Find where the given text appears and provide that cell's center as [X, Y] coordinate. 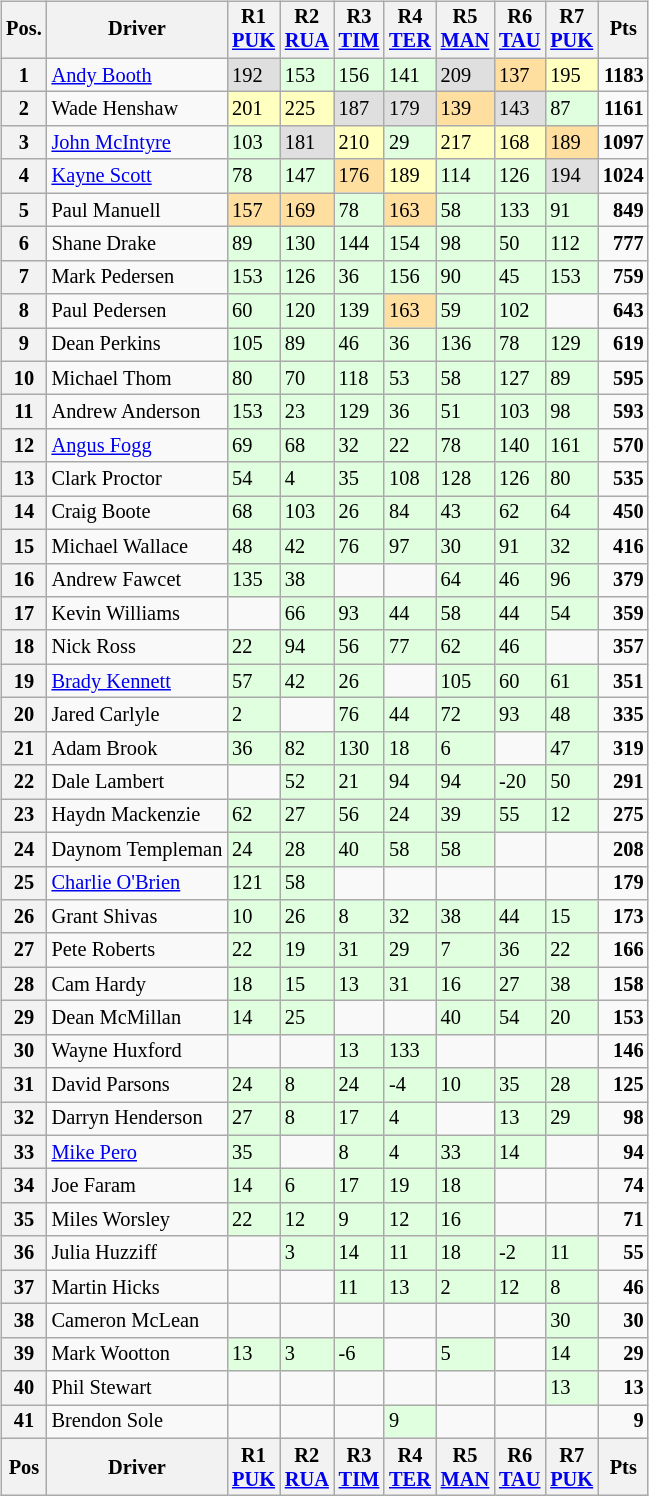
77 [410, 647]
70 [307, 378]
158 [623, 984]
Cameron McLean [138, 1321]
209 [465, 75]
135 [254, 580]
Dean Perkins [138, 345]
535 [623, 479]
52 [307, 782]
147 [307, 176]
51 [465, 412]
74 [623, 1186]
102 [520, 311]
275 [623, 816]
759 [623, 277]
Wade Henshaw [138, 109]
Pos. [24, 30]
Andrew Fawcet [138, 580]
176 [359, 176]
Kevin Williams [138, 614]
97 [410, 546]
Brady Kennett [138, 681]
Michael Thom [138, 378]
Charlie O'Brien [138, 883]
71 [623, 1220]
217 [465, 143]
53 [410, 378]
1183 [623, 75]
Haydn Mackenzie [138, 816]
570 [623, 446]
1 [24, 75]
125 [623, 1085]
128 [465, 479]
619 [623, 345]
136 [465, 345]
69 [254, 446]
357 [623, 647]
169 [307, 210]
Darryn Henderson [138, 1119]
777 [623, 244]
Mark Wootton [138, 1354]
Brendon Sole [138, 1422]
Dean McMillan [138, 1018]
Paul Manuell [138, 210]
173 [623, 917]
96 [572, 580]
37 [24, 1287]
Michael Wallace [138, 546]
192 [254, 75]
1161 [623, 109]
450 [623, 513]
-4 [410, 1085]
166 [623, 950]
84 [410, 513]
90 [465, 277]
Paul Pedersen [138, 311]
Pete Roberts [138, 950]
Cam Hardy [138, 984]
Grant Shivas [138, 917]
Clark Proctor [138, 479]
351 [623, 681]
208 [623, 849]
201 [254, 109]
225 [307, 109]
118 [359, 378]
34 [24, 1186]
Dale Lambert [138, 782]
593 [623, 412]
-6 [359, 1354]
157 [254, 210]
David Parsons [138, 1085]
Jared Carlyle [138, 715]
194 [572, 176]
41 [24, 1422]
-2 [520, 1253]
144 [359, 244]
146 [623, 1051]
154 [410, 244]
335 [623, 715]
1097 [623, 143]
416 [623, 546]
112 [572, 244]
319 [623, 748]
72 [465, 715]
82 [307, 748]
Mike Pero [138, 1152]
849 [623, 210]
66 [307, 614]
108 [410, 479]
143 [520, 109]
47 [572, 748]
Angus Fogg [138, 446]
57 [254, 681]
Nick Ross [138, 647]
Pos [24, 1467]
195 [572, 75]
181 [307, 143]
127 [520, 378]
Joe Faram [138, 1186]
114 [465, 176]
Craig Boote [138, 513]
Daynom Templeman [138, 849]
359 [623, 614]
643 [623, 311]
210 [359, 143]
1024 [623, 176]
121 [254, 883]
Mark Pedersen [138, 277]
Phil Stewart [138, 1388]
137 [520, 75]
291 [623, 782]
379 [623, 580]
168 [520, 143]
595 [623, 378]
187 [359, 109]
45 [520, 277]
Andy Booth [138, 75]
Andrew Anderson [138, 412]
87 [572, 109]
Adam Brook [138, 748]
141 [410, 75]
Miles Worsley [138, 1220]
59 [465, 311]
Shane Drake [138, 244]
61 [572, 681]
140 [520, 446]
-20 [520, 782]
161 [572, 446]
Kayne Scott [138, 176]
120 [307, 311]
John McIntyre [138, 143]
Martin Hicks [138, 1287]
43 [465, 513]
Julia Huzziff [138, 1253]
Wayne Huxford [138, 1051]
